Determine the (x, y) coordinate at the center of the cell enclosing the given text.  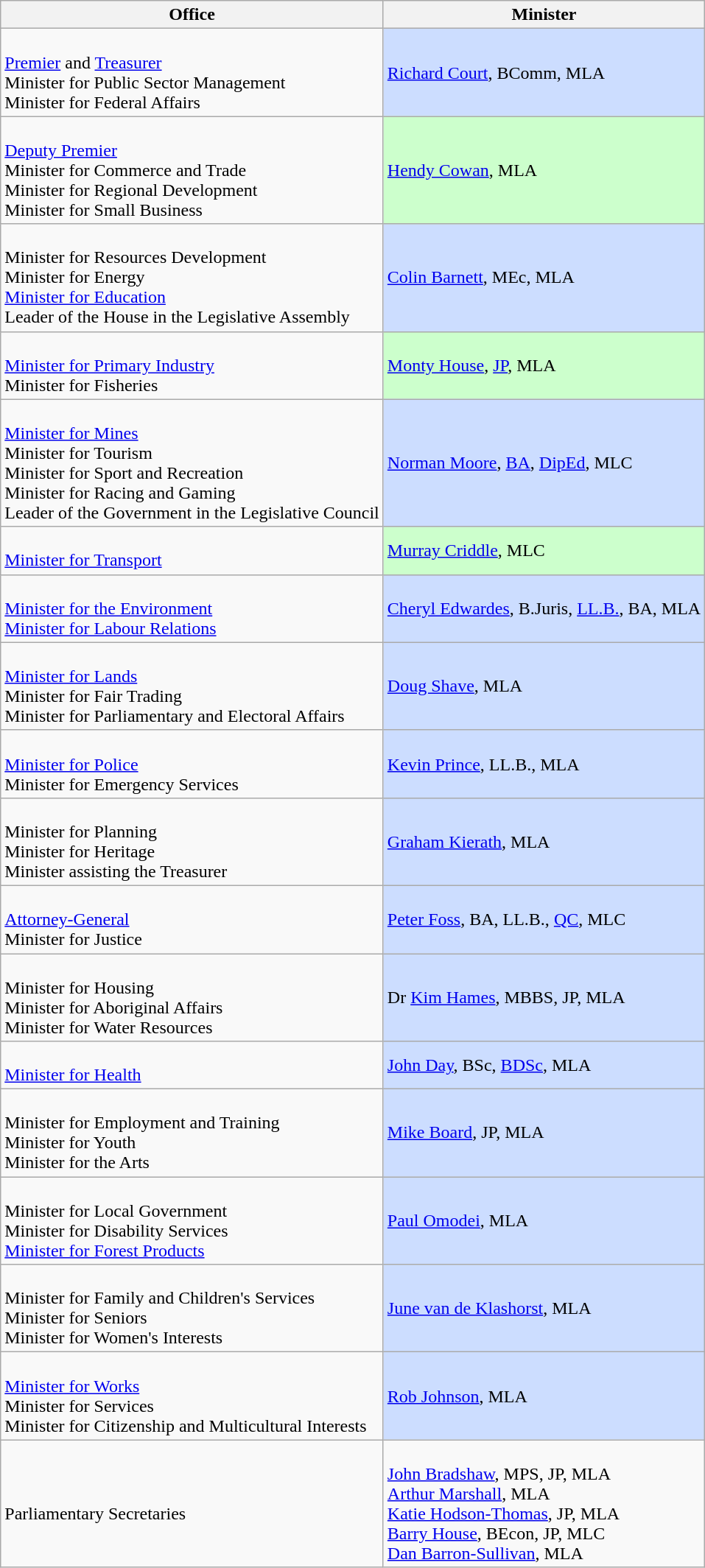
Norman Moore, BA, DipEd, MLC (544, 463)
Graham Kierath, MLA (544, 841)
Rob Johnson, MLA (544, 1396)
Minister for Primary Industry Minister for Fisheries (192, 365)
Doug Shave, MLA (544, 686)
John Bradshaw, MPS, JP, MLA Arthur Marshall, MLA Katie Hodson-Thomas, JP, MLA Barry House, BEcon, JP, MLC Dan Barron-Sullivan, MLA (544, 1504)
Monty House, JP, MLA (544, 365)
Minister for Housing Minister for Aboriginal Affairs Minister for Water Resources (192, 997)
Minister for Local Government Minister for Disability Services Minister for Forest Products (192, 1221)
Attorney-General Minister for Justice (192, 919)
Office (192, 15)
Minister for Employment and Training Minister for Youth Minister for the Arts (192, 1133)
Richard Court, BComm, MLA (544, 72)
Minister for Police Minister for Emergency Services (192, 764)
Paul Omodei, MLA (544, 1221)
Minister for the Environment Minister for Labour Relations (192, 608)
Minister for Works Minister for Services Minister for Citizenship and Multicultural Interests (192, 1396)
Colin Barnett, MEc, MLA (544, 278)
Minister for Family and Children's Services Minister for Seniors Minister for Women's Interests (192, 1308)
John Day, BSc, BDSc, MLA (544, 1065)
Minister for Resources Development Minister for Energy Minister for Education Leader of the House in the Legislative Assembly (192, 278)
Dr Kim Hames, MBBS, JP, MLA (544, 997)
Minister for Lands Minister for Fair Trading Minister for Parliamentary and Electoral Affairs (192, 686)
Premier and Treasurer Minister for Public Sector Management Minister for Federal Affairs (192, 72)
Peter Foss, BA, LL.B., QC, MLC (544, 919)
Minister for Transport (192, 551)
Kevin Prince, LL.B., MLA (544, 764)
Mike Board, JP, MLA (544, 1133)
Deputy Premier Minister for Commerce and Trade Minister for Regional Development Minister for Small Business (192, 170)
Parliamentary Secretaries (192, 1504)
Cheryl Edwardes, B.Juris, LL.B., BA, MLA (544, 608)
June van de Klashorst, MLA (544, 1308)
Murray Criddle, MLC (544, 551)
Hendy Cowan, MLA (544, 170)
Minister (544, 15)
Minister for Health (192, 1065)
Minister for Planning Minister for Heritage Minister assisting the Treasurer (192, 841)
